Find where the given text appears and provide that cell's center as (x, y) coordinate. 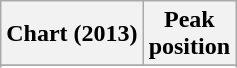
Chart (2013) (72, 34)
Peakposition (189, 34)
